Return the [x, y] coordinate for the center point of the cell that contains the specified text.  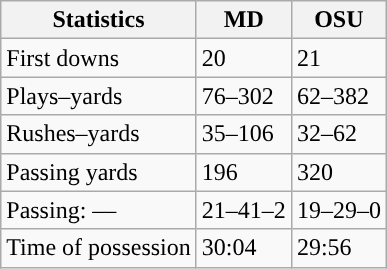
Statistics [99, 20]
Time of possession [99, 248]
320 [338, 172]
Passing: –– [99, 210]
19–29–0 [338, 210]
20 [244, 58]
Rushes–yards [99, 134]
62–382 [338, 96]
MD [244, 20]
196 [244, 172]
35–106 [244, 134]
21–41–2 [244, 210]
21 [338, 58]
30:04 [244, 248]
OSU [338, 20]
76–302 [244, 96]
First downs [99, 58]
29:56 [338, 248]
32–62 [338, 134]
Passing yards [99, 172]
Plays–yards [99, 96]
